Identify which cell holds the provided text, then report its (X, Y) central coordinate. 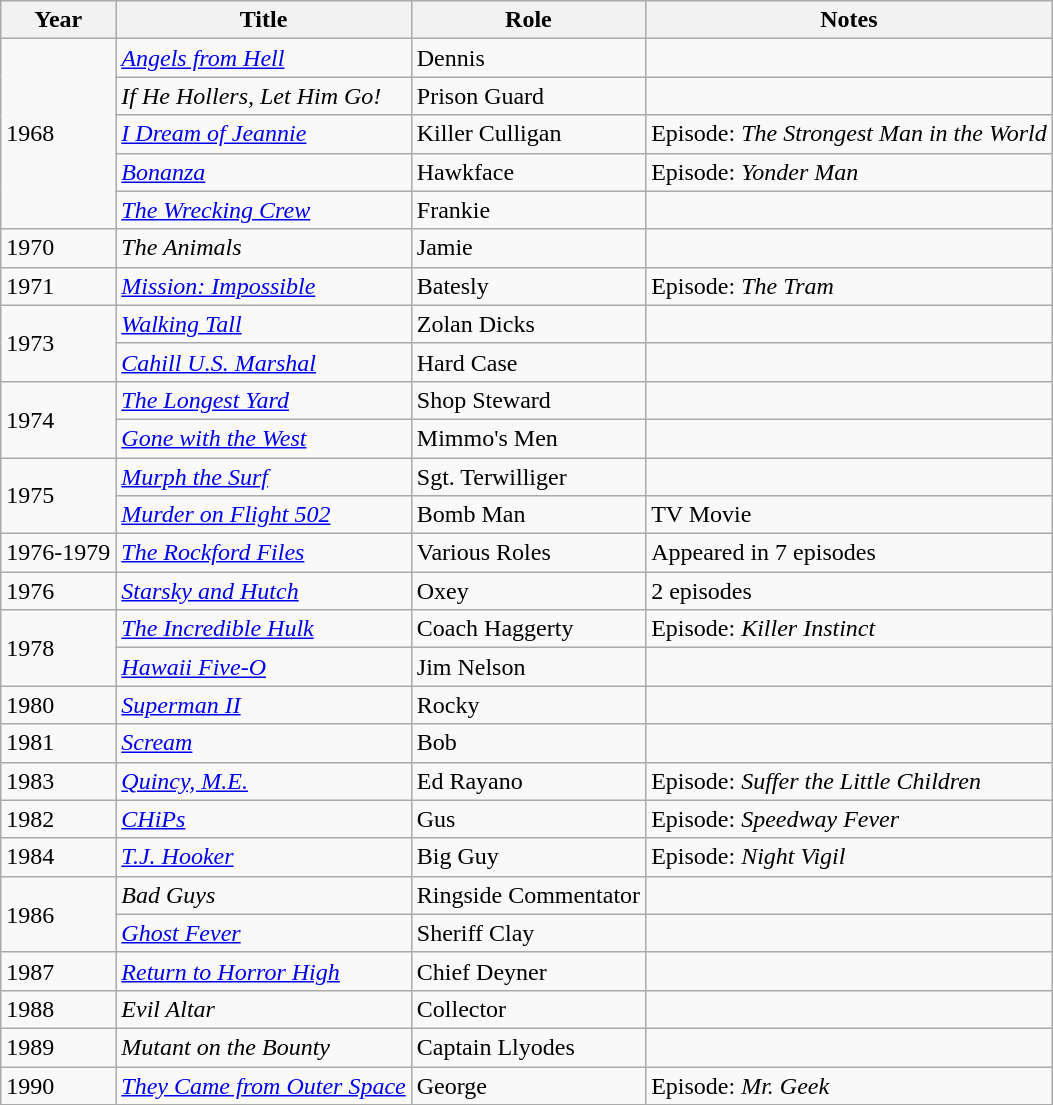
Hawkface (528, 172)
1968 (58, 134)
Dennis (528, 58)
1990 (58, 1085)
Murder on Flight 502 (264, 515)
Role (528, 20)
1989 (58, 1047)
1973 (58, 343)
Episode: The Tram (850, 286)
1984 (58, 857)
1976 (58, 591)
Batesly (528, 286)
Ringside Commentator (528, 895)
2 episodes (850, 591)
The Longest Yard (264, 400)
Jamie (528, 248)
Collector (528, 1009)
The Animals (264, 248)
Return to Horror High (264, 971)
Episode: Yonder Man (850, 172)
Bonanza (264, 172)
Chief Deyner (528, 971)
If He Hollers, Let Him Go! (264, 96)
1976-1979 (58, 553)
Mimmo's Men (528, 438)
1974 (58, 419)
Bomb Man (528, 515)
Notes (850, 20)
Captain Llyodes (528, 1047)
1981 (58, 743)
Bob (528, 743)
Sgt. Terwilliger (528, 477)
CHiPs (264, 819)
Episode: Killer Instinct (850, 629)
I Dream of Jeannie (264, 134)
Frankie (528, 210)
Rocky (528, 705)
The Incredible Hulk (264, 629)
Appeared in 7 episodes (850, 553)
Mission: Impossible (264, 286)
1978 (58, 648)
Prison Guard (528, 96)
TV Movie (850, 515)
1980 (58, 705)
Evil Altar (264, 1009)
Murph the Surf (264, 477)
1982 (58, 819)
Episode: Speedway Fever (850, 819)
1970 (58, 248)
1986 (58, 914)
Oxey (528, 591)
Killer Culligan (528, 134)
1988 (58, 1009)
Gone with the West (264, 438)
Title (264, 20)
Quincy, M.E. (264, 781)
Big Guy (528, 857)
Superman II (264, 705)
1983 (58, 781)
Gus (528, 819)
Zolan Dicks (528, 324)
Sheriff Clay (528, 933)
They Came from Outer Space (264, 1085)
George (528, 1085)
The Wrecking Crew (264, 210)
Angels from Hell (264, 58)
Episode: Suffer the Little Children (850, 781)
Episode: Mr. Geek (850, 1085)
Hawaii Five-O (264, 667)
Ed Rayano (528, 781)
Shop Steward (528, 400)
Walking Tall (264, 324)
1987 (58, 971)
Various Roles (528, 553)
Bad Guys (264, 895)
Hard Case (528, 362)
Mutant on the Bounty (264, 1047)
Episode: Night Vigil (850, 857)
Jim Nelson (528, 667)
The Rockford Files (264, 553)
Coach Haggerty (528, 629)
Year (58, 20)
1975 (58, 496)
Cahill U.S. Marshal (264, 362)
T.J. Hooker (264, 857)
1971 (58, 286)
Starsky and Hutch (264, 591)
Ghost Fever (264, 933)
Episode: The Strongest Man in the World (850, 134)
Scream (264, 743)
